Extract the (X, Y) coordinate from the center of the cell holding the provided text.  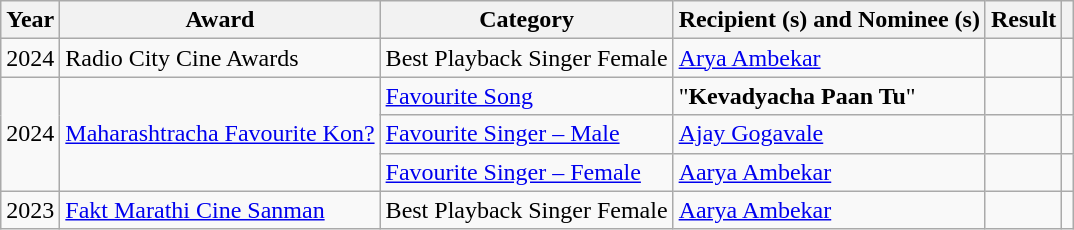
"Kevadyacha Paan Tu" (829, 96)
Favourite Singer – Female (526, 172)
Ajay Gogavale (829, 134)
Maharashtracha Favourite Kon? (220, 134)
Favourite Singer – Male (526, 134)
Radio City Cine Awards (220, 58)
Award (220, 20)
Favourite Song (526, 96)
Result (1023, 20)
Recipient (s) and Nominee (s) (829, 20)
Fakt Marathi Cine Sanman (220, 210)
Arya Ambekar (829, 58)
2023 (30, 210)
Category (526, 20)
Year (30, 20)
